From the cell containing the given text, extract its center point as [X, Y] coordinate. 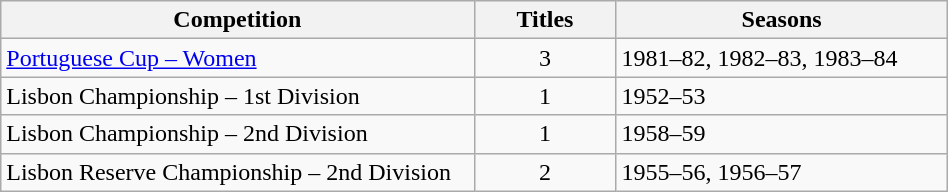
1952–53 [782, 96]
2 [545, 172]
Lisbon Championship – 2nd Division [238, 134]
Seasons [782, 20]
Competition [238, 20]
1955–56, 1956–57 [782, 172]
Lisbon Championship – 1st Division [238, 96]
1958–59 [782, 134]
Titles [545, 20]
3 [545, 58]
Portuguese Cup – Women [238, 58]
Lisbon Reserve Championship – 2nd Division [238, 172]
1981–82, 1982–83, 1983–84 [782, 58]
